Scan for the cell matching the given text and deliver its (X, Y) coordinate at center. 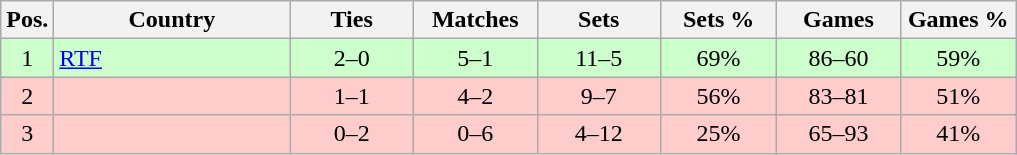
Pos. (28, 20)
69% (719, 58)
Sets (599, 20)
0–6 (475, 134)
51% (958, 96)
3 (28, 134)
Country (172, 20)
56% (719, 96)
11–5 (599, 58)
Games % (958, 20)
0–2 (352, 134)
Sets % (719, 20)
4–12 (599, 134)
86–60 (839, 58)
1–1 (352, 96)
1 (28, 58)
65–93 (839, 134)
Games (839, 20)
59% (958, 58)
41% (958, 134)
83–81 (839, 96)
2 (28, 96)
2–0 (352, 58)
RTF (172, 58)
Ties (352, 20)
5–1 (475, 58)
9–7 (599, 96)
Matches (475, 20)
4–2 (475, 96)
25% (719, 134)
